Return [x, y] of the center of cell containing provided text 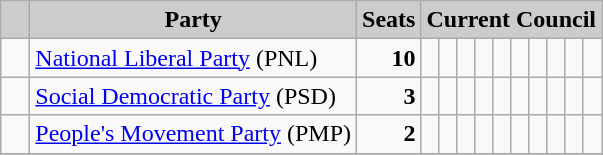
Social Democratic Party (PSD) [194, 96]
Party [194, 20]
Seats [389, 20]
10 [389, 58]
National Liberal Party (PNL) [194, 58]
Current Council [512, 20]
3 [389, 96]
People's Movement Party (PMP) [194, 134]
2 [389, 134]
